Extract the (x, y) coordinate from the center of the cell holding the provided text.  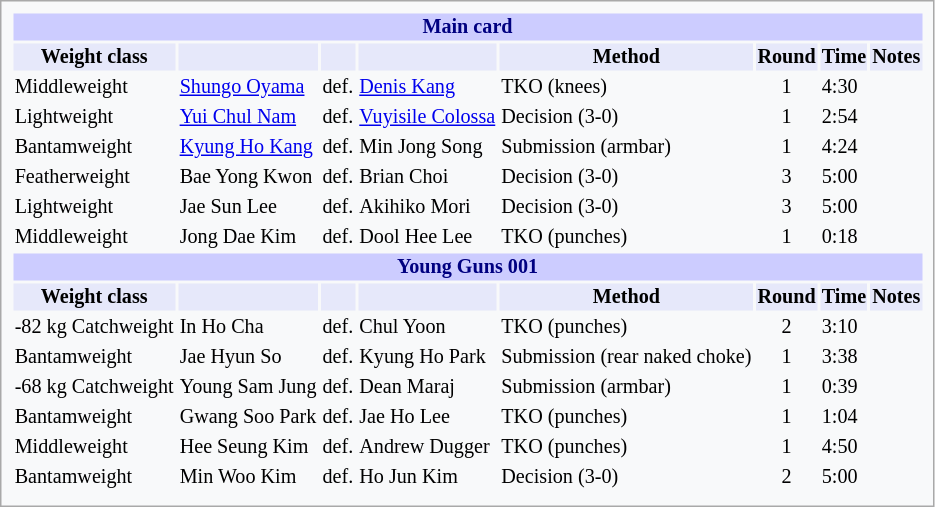
-82 kg Catchweight (94, 326)
Vuyisile Colossa (428, 116)
TKO (knees) (626, 86)
Gwang Soo Park (248, 416)
0:39 (844, 386)
4:50 (844, 446)
Dool Hee Lee (428, 236)
Shungo Oyama (248, 86)
Ho Jun Kim (428, 476)
Main card (468, 26)
Featherweight (94, 176)
Jae Hyun So (248, 356)
Denis Kang (428, 86)
0:18 (844, 236)
1:04 (844, 416)
Min Jong Song (428, 146)
Jae Ho Lee (428, 416)
3:38 (844, 356)
-68 kg Catchweight (94, 386)
Young Guns 001 (468, 266)
Jae Sun Lee (248, 206)
Yui Chul Nam (248, 116)
Kyung Ho Park (428, 356)
4:24 (844, 146)
4:30 (844, 86)
Andrew Dugger (428, 446)
In Ho Cha (248, 326)
Jong Dae Kim (248, 236)
3:10 (844, 326)
Hee Seung Kim (248, 446)
Chul Yoon (428, 326)
Submission (rear naked choke) (626, 356)
Kyung Ho Kang (248, 146)
Bae Yong Kwon (248, 176)
Young Sam Jung (248, 386)
Akihiko Mori (428, 206)
2:54 (844, 116)
Brian Choi (428, 176)
Dean Maraj (428, 386)
Min Woo Kim (248, 476)
